Detect which cell encompasses the target text, then output its [X, Y] center coordinate. 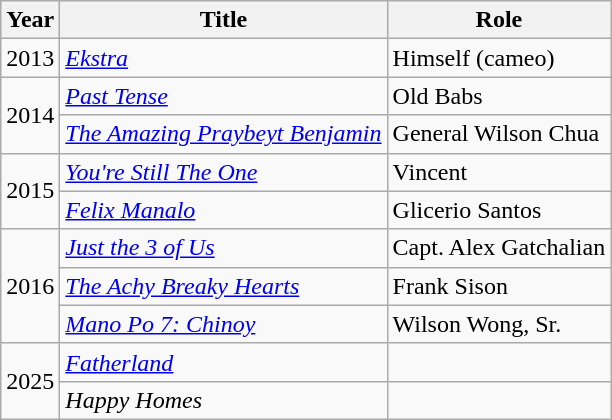
2015 [30, 191]
Old Babs [499, 96]
Felix Manalo [224, 210]
Fatherland [224, 362]
Glicerio Santos [499, 210]
2013 [30, 58]
Past Tense [224, 96]
Vincent [499, 172]
Year [30, 20]
Wilson Wong, Sr. [499, 324]
Frank Sison [499, 286]
2016 [30, 286]
You're Still The One [224, 172]
The Achy Breaky Hearts [224, 286]
General Wilson Chua [499, 134]
Just the 3 of Us [224, 248]
Capt. Alex Gatchalian [499, 248]
Happy Homes [224, 400]
Himself (cameo) [499, 58]
Role [499, 20]
Title [224, 20]
2014 [30, 115]
2025 [30, 381]
Ekstra [224, 58]
Mano Po 7: Chinoy [224, 324]
The Amazing Praybeyt Benjamin [224, 134]
